Find where the given text appears and provide that cell's center as (x, y) coordinate. 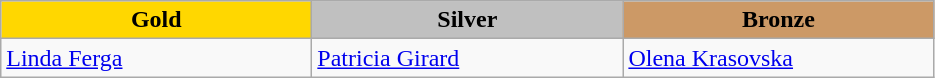
Patricia Girard (468, 58)
Linda Ferga (156, 58)
Silver (468, 20)
Bronze (778, 20)
Gold (156, 20)
Olena Krasovska (778, 58)
